Extract the (x, y) coordinate from the center of the cell holding the provided text.  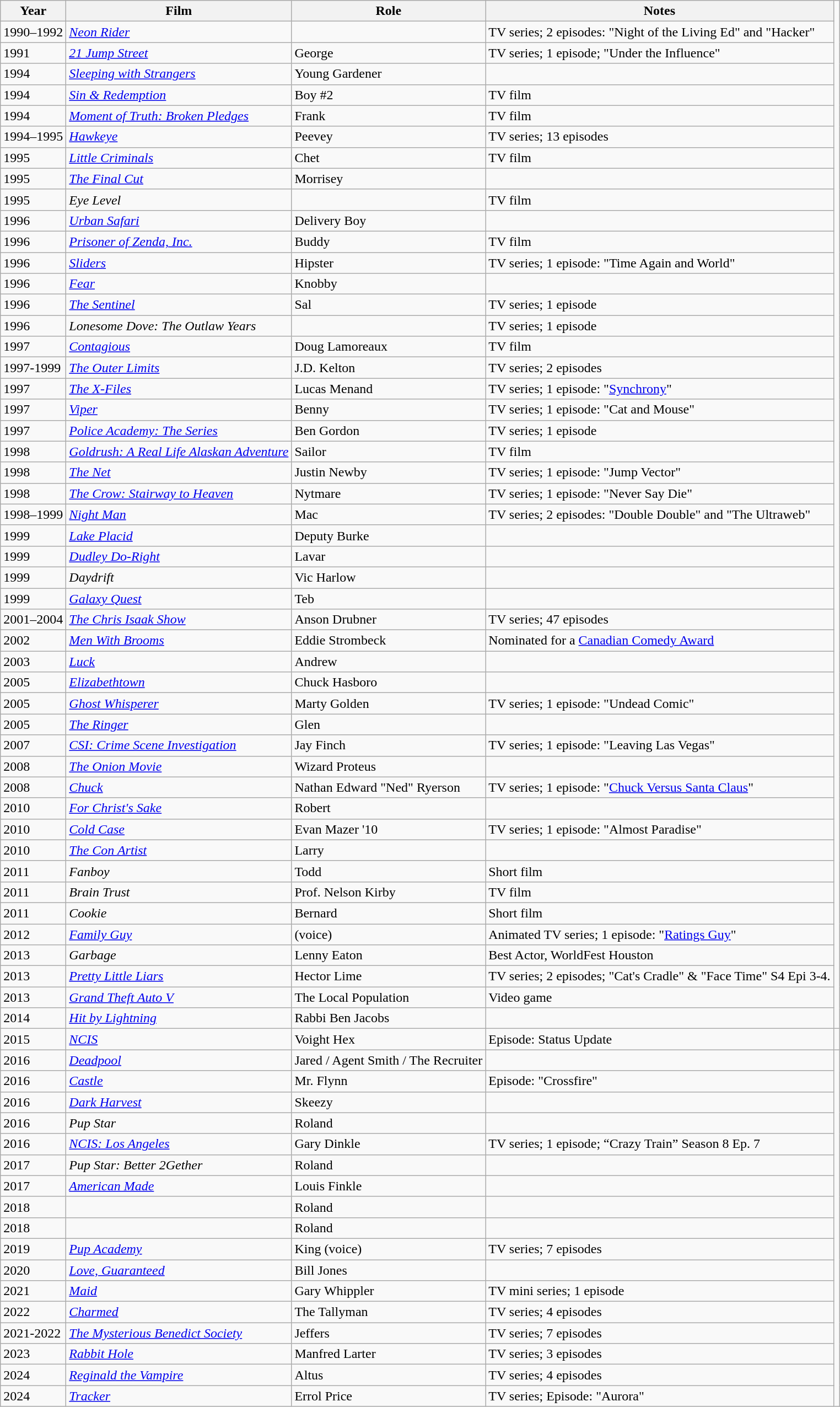
Evan Mazer '10 (389, 829)
2001–2004 (33, 620)
Prof. Nelson Kirby (389, 892)
NCIS (179, 1039)
The Sentinel (179, 305)
Vic Harlow (389, 577)
The Chris Isaak Show (179, 620)
TV series; 1 episode: "Synchrony" (659, 389)
Deputy Burke (389, 535)
Galaxy Quest (179, 598)
NCIS: Los Angeles (179, 1144)
Dudley Do-Right (179, 556)
2022 (33, 1312)
Manfred Larter (389, 1354)
Pretty Little Liars (179, 976)
The Tallyman (389, 1312)
Frank (389, 116)
Nominated for a Canadian Comedy Award (659, 641)
Hit by Lightning (179, 1018)
Eye Level (179, 200)
2021-2022 (33, 1333)
Police Academy: The Series (179, 431)
For Christ's Sake (179, 808)
Lonesome Dove: The Outlaw Years (179, 326)
Jay Finch (389, 745)
Best Actor, WorldFest Houston (659, 955)
(voice) (389, 935)
1991 (33, 53)
Reginald the Vampire (179, 1375)
J.D. Kelton (389, 368)
TV series; 1 episode: "Jump Vector" (659, 472)
2019 (33, 1249)
Sliders (179, 263)
Sailor (389, 452)
Elizabethtown (179, 683)
Delivery Boy (389, 221)
Ben Gordon (389, 431)
Rabbi Ben Jacobs (389, 1018)
Lake Placid (179, 535)
TV series; 13 episodes (659, 137)
Eddie Strombeck (389, 641)
Video game (659, 997)
Fear (179, 284)
Glen (389, 724)
2012 (33, 935)
TV series; 2 episodes; "Cat's Cradle" & "Face Time" S4 Epi 3-4. (659, 976)
Pup Star (179, 1123)
Lavar (389, 556)
The Onion Movie (179, 766)
Chuck (179, 787)
Cold Case (179, 829)
Castle (179, 1081)
Daydrift (179, 577)
George (389, 53)
2020 (33, 1270)
Hector Lime (389, 976)
TV mini series; 1 episode (659, 1291)
TV series; 47 episodes (659, 620)
Doug Lamoreaux (389, 347)
Morrisey (389, 179)
Sleeping with Strangers (179, 74)
CSI: Crime Scene Investigation (179, 745)
Film (179, 11)
Episode: Status Update (659, 1039)
Lucas Menand (389, 389)
TV series; 1 episode: "Never Say Die" (659, 493)
TV series; 2 episodes (659, 368)
Peevey (389, 137)
TV series; 3 episodes (659, 1354)
Dark Harvest (179, 1102)
Urban Safari (179, 221)
Mac (389, 514)
Boy #2 (389, 95)
TV series; 1 episode; "Under the Influence" (659, 53)
Tracker (179, 1396)
Hipster (389, 263)
Neon Rider (179, 32)
Jeffers (389, 1333)
Prisoner of Zenda, Inc. (179, 241)
Goldrush: A Real Life Alaskan Adventure (179, 452)
Family Guy (179, 935)
Chet (389, 158)
Chuck Hasboro (389, 683)
Buddy (389, 241)
The X-Files (179, 389)
Charmed (179, 1312)
TV series; 2 episodes: "Double Double" and "The Ultraweb" (659, 514)
Notes (659, 11)
Pup Star: Better 2Gether (179, 1165)
Contagious (179, 347)
Wizard Proteus (389, 766)
TV series; 1 episode: "Chuck Versus Santa Claus" (659, 787)
American Made (179, 1186)
TV series; 1 episode: "Undead Comic" (659, 703)
TV series; 1 episode: "Cat and Mouse" (659, 410)
Year (33, 11)
2002 (33, 641)
Jared / Agent Smith / The Recruiter (389, 1060)
1998–1999 (33, 514)
The Local Population (389, 997)
Skeezy (389, 1102)
Pup Academy (179, 1249)
Larry (389, 850)
Sal (389, 305)
Love, Guaranteed (179, 1270)
Bernard (389, 913)
The Final Cut (179, 179)
Justin Newby (389, 472)
Brain Trust (179, 892)
The Outer Limits (179, 368)
Anson Drubner (389, 620)
Episode: "Crossfire" (659, 1081)
Andrew (389, 662)
Sin & Redemption (179, 95)
1994–1995 (33, 137)
Errol Price (389, 1396)
TV series; 2 episodes: "Night of the Living Ed" and "Hacker" (659, 32)
Todd (389, 871)
Viper (179, 410)
Marty Golden (389, 703)
Young Gardener (389, 74)
2003 (33, 662)
Lenny Eaton (389, 955)
King (voice) (389, 1249)
Deadpool (179, 1060)
Garbage (179, 955)
The Net (179, 472)
1997-1999 (33, 368)
2015 (33, 1039)
Bill Jones (389, 1270)
Grand Theft Auto V (179, 997)
Nathan Edward "Ned" Ryerson (389, 787)
Altus (389, 1375)
Gary Dinkle (389, 1144)
Fanboy (179, 871)
Rabbit Hole (179, 1354)
Mr. Flynn (389, 1081)
2014 (33, 1018)
Louis Finkle (389, 1186)
The Mysterious Benedict Society (179, 1333)
Cookie (179, 913)
Moment of Truth: Broken Pledges (179, 116)
Robert (389, 808)
1990–1992 (33, 32)
TV series; 1 episode; “Crazy Train” Season 8 Ep. 7 (659, 1144)
Teb (389, 598)
Maid (179, 1291)
TV series; 1 episode: "Time Again and World" (659, 263)
2007 (33, 745)
Night Man (179, 514)
Nytmare (389, 493)
TV series; 1 episode: "Leaving Las Vegas" (659, 745)
2023 (33, 1354)
TV series; Episode: "Aurora" (659, 1396)
Voight Hex (389, 1039)
Hawkeye (179, 137)
The Con Artist (179, 850)
Role (389, 11)
Men With Brooms (179, 641)
Animated TV series; 1 episode: "Ratings Guy" (659, 935)
2021 (33, 1291)
21 Jump Street (179, 53)
Benny (389, 410)
Luck (179, 662)
Gary Whippler (389, 1291)
TV series; 1 episode: "Almost Paradise" (659, 829)
The Ringer (179, 724)
Ghost Whisperer (179, 703)
The Crow: Stairway to Heaven (179, 493)
Knobby (389, 284)
Little Criminals (179, 158)
